Determine the [X, Y] coordinate at the center of the cell enclosing the given text.  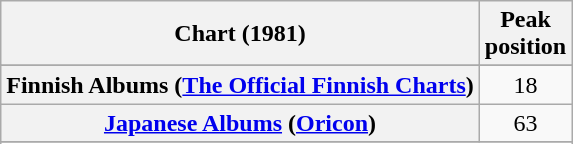
18 [525, 85]
Japanese Albums (Oricon) [240, 123]
Finnish Albums (The Official Finnish Charts) [240, 85]
Chart (1981) [240, 34]
63 [525, 123]
Peakposition [525, 34]
